Return [X, Y] of the center of cell containing provided text 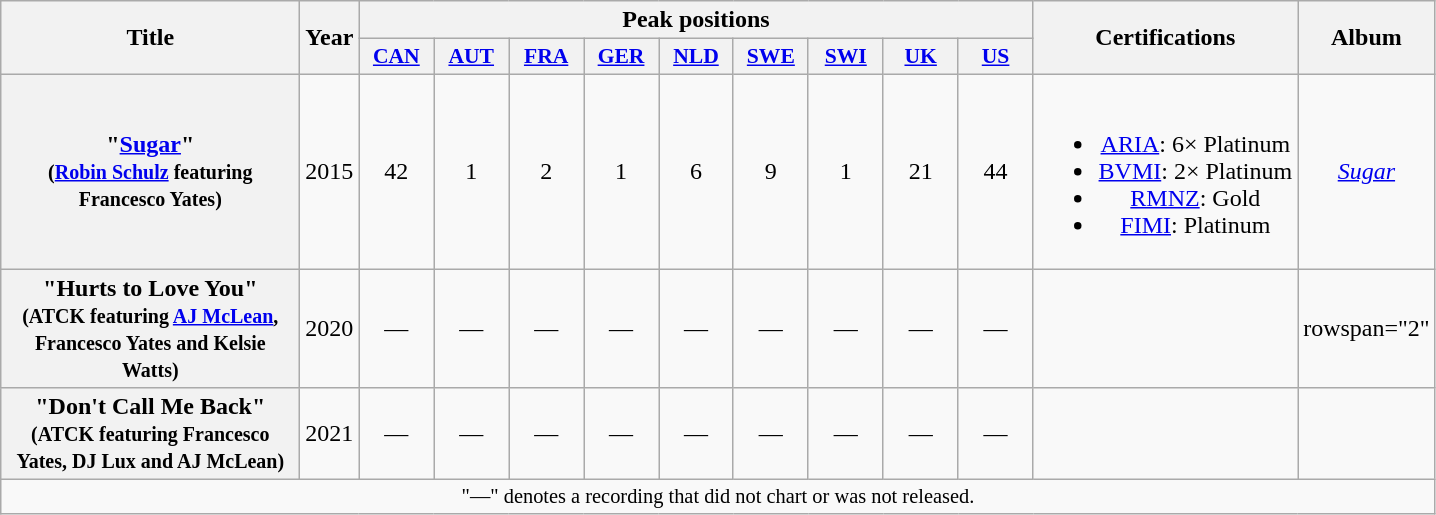
Peak positions [696, 20]
2015 [330, 171]
AUT [472, 57]
SWE [770, 57]
CAN [396, 57]
FRA [546, 57]
Sugar [1367, 171]
GER [622, 57]
Year [330, 38]
Album [1367, 38]
21 [920, 171]
Certifications [1166, 38]
SWI [846, 57]
2021 [330, 434]
ARIA: 6× PlatinumBVMI: 2× PlatinumRMNZ: GoldFIMI: Platinum [1166, 171]
"—" denotes a recording that did not chart or was not released. [718, 497]
UK [920, 57]
Title [150, 38]
42 [396, 171]
NLD [696, 57]
2020 [330, 328]
6 [696, 171]
44 [996, 171]
9 [770, 171]
"Sugar"(Robin Schulz featuring Francesco Yates) [150, 171]
US [996, 57]
"Don't Call Me Back"(ATCK featuring Francesco Yates, DJ Lux and AJ McLean) [150, 434]
rowspan="2" [1367, 328]
"Hurts to Love You"(ATCK featuring AJ McLean, Francesco Yates and Kelsie Watts) [150, 328]
2 [546, 171]
